Locate the cell with the specified text and output its (x, y) center coordinate. 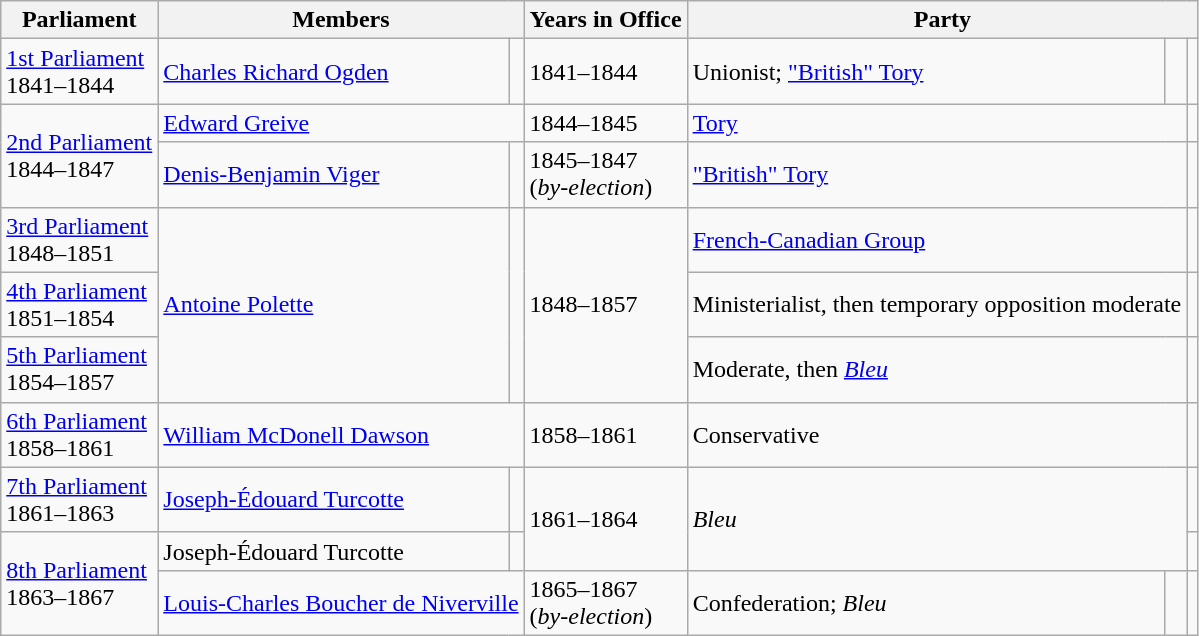
1841–1844 (606, 72)
Edward Greive (341, 123)
William McDonell Dawson (341, 434)
Members (341, 20)
1st Parliament1841–1844 (80, 72)
1858–1861 (606, 434)
Parliament (80, 20)
"British" Tory (937, 174)
7th Parliament1861–1863 (80, 500)
Bleu (937, 518)
6th Parliament1858–1861 (80, 434)
2nd Parliament1844–1847 (80, 156)
Charles Richard Ogden (334, 72)
Louis-Charles Boucher de Niverville (341, 602)
Confederation; Bleu (926, 602)
5th Parliament1854–1857 (80, 370)
Unionist; "British" Tory (926, 72)
Antoine Polette (334, 304)
Moderate, then Bleu (937, 370)
Conservative (937, 434)
French-Canadian Group (937, 240)
Denis-Benjamin Viger (334, 174)
Years in Office (606, 20)
1848–1857 (606, 304)
Ministerialist, then temporary opposition moderate (937, 304)
1865–1867(by-election) (606, 602)
4th Parliament1851–1854 (80, 304)
Party (942, 20)
Tory (937, 123)
8th Parliament1863–1867 (80, 584)
1845–1847 (by-election) (606, 174)
3rd Parliament1848–1851 (80, 240)
1844–1845 (606, 123)
1861–1864 (606, 518)
